Provide the (x, y) coordinate of the cell's center where the given text is located.  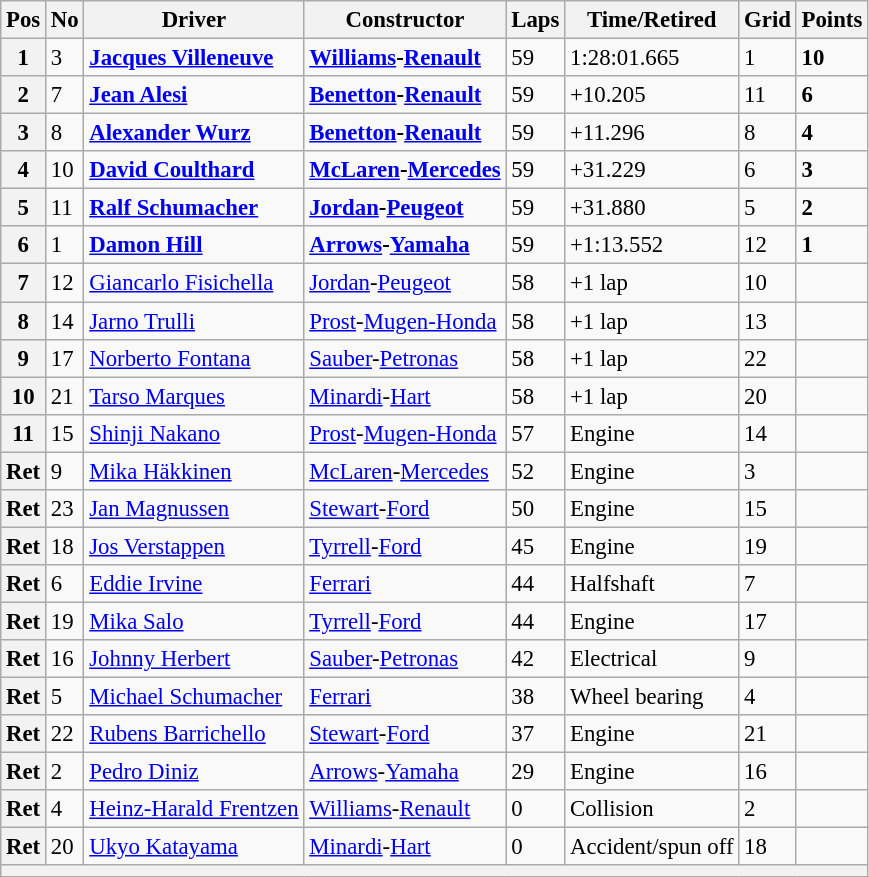
Shinji Nakano (194, 433)
+1:13.552 (652, 245)
No (65, 20)
29 (536, 772)
Jan Magnussen (194, 509)
13 (768, 321)
+10.205 (652, 95)
Wheel bearing (652, 697)
Ralf Schumacher (194, 208)
Pedro Diniz (194, 772)
1:28:01.665 (652, 58)
Electrical (652, 659)
Eddie Irvine (194, 584)
Giancarlo Fisichella (194, 283)
23 (65, 509)
Constructor (405, 20)
Mika Häkkinen (194, 471)
Damon Hill (194, 245)
50 (536, 509)
Points (832, 20)
Time/Retired (652, 20)
45 (536, 546)
Mika Salo (194, 621)
Jarno Trulli (194, 321)
Norberto Fontana (194, 358)
+11.296 (652, 133)
Rubens Barrichello (194, 734)
+31.880 (652, 208)
Alexander Wurz (194, 133)
57 (536, 433)
52 (536, 471)
Halfshaft (652, 584)
David Coulthard (194, 170)
Laps (536, 20)
Ukyo Katayama (194, 847)
Grid (768, 20)
38 (536, 697)
+31.229 (652, 170)
Michael Schumacher (194, 697)
42 (536, 659)
Heinz-Harald Frentzen (194, 809)
Jacques Villeneuve (194, 58)
37 (536, 734)
Johnny Herbert (194, 659)
Jos Verstappen (194, 546)
Tarso Marques (194, 396)
Pos (24, 20)
Accident/spun off (652, 847)
Driver (194, 20)
Collision (652, 809)
Jean Alesi (194, 95)
